Output the (x, y) coordinate of the center of the cell containing the given text.  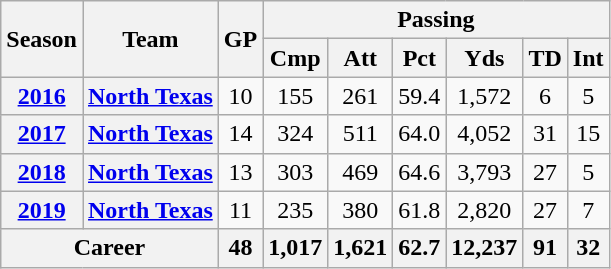
15 (588, 134)
2017 (42, 134)
303 (296, 172)
1,572 (484, 96)
1,621 (360, 248)
11 (240, 210)
1,017 (296, 248)
261 (360, 96)
4,052 (484, 134)
59.4 (420, 96)
235 (296, 210)
10 (240, 96)
Passing (436, 20)
Int (588, 58)
155 (296, 96)
2018 (42, 172)
12,237 (484, 248)
31 (545, 134)
2016 (42, 96)
2019 (42, 210)
13 (240, 172)
Team (150, 39)
324 (296, 134)
TD (545, 58)
6 (545, 96)
Yds (484, 58)
62.7 (420, 248)
7 (588, 210)
3,793 (484, 172)
Career (110, 248)
64.6 (420, 172)
Pct (420, 58)
2,820 (484, 210)
Att (360, 58)
Season (42, 39)
Cmp (296, 58)
91 (545, 248)
61.8 (420, 210)
469 (360, 172)
GP (240, 39)
32 (588, 248)
14 (240, 134)
380 (360, 210)
511 (360, 134)
64.0 (420, 134)
48 (240, 248)
